Detect which cell encompasses the target text, then output its [x, y] center coordinate. 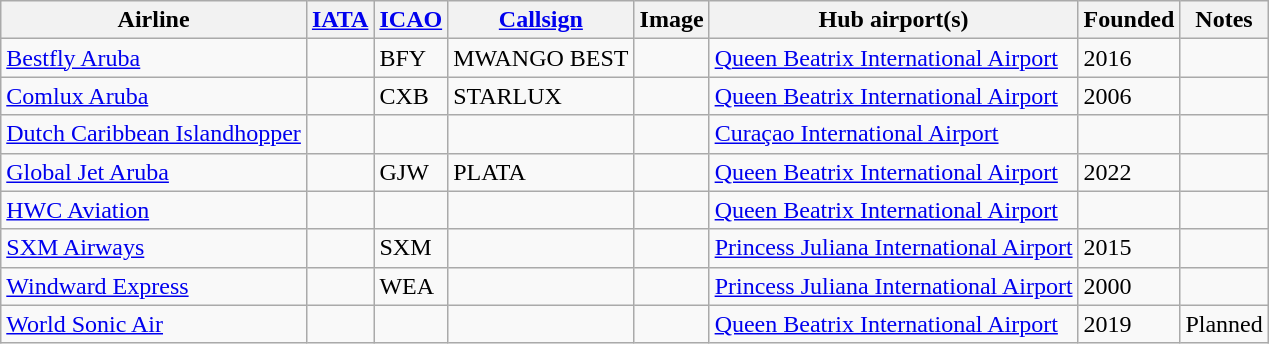
Airline [154, 20]
Hub airport(s) [894, 20]
ICAO [411, 20]
Curaçao International Airport [894, 134]
GJW [411, 172]
World Sonic Air [154, 324]
2016 [1129, 58]
2019 [1129, 324]
STARLUX [541, 96]
Planned [1224, 324]
SXM Airways [154, 248]
CXB [411, 96]
IATA [340, 20]
BFY [411, 58]
Global Jet Aruba [154, 172]
WEA [411, 286]
2006 [1129, 96]
Image [672, 20]
SXM [411, 248]
MWANGO BEST [541, 58]
PLATA [541, 172]
Callsign [541, 20]
2015 [1129, 248]
Notes [1224, 20]
Comlux Aruba [154, 96]
Bestfly Aruba [154, 58]
Dutch Caribbean Islandhopper [154, 134]
Windward Express [154, 286]
2000 [1129, 286]
2022 [1129, 172]
Founded [1129, 20]
HWC Aviation [154, 210]
